Locate the cell with the specified text and output its [X, Y] center coordinate. 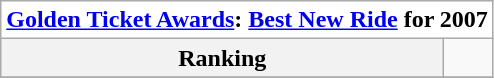
Ranking [222, 58]
Golden Ticket Awards: Best New Ride for 2007 [248, 20]
